Provide the [x, y] coordinate of the cell's center where the given text is located.  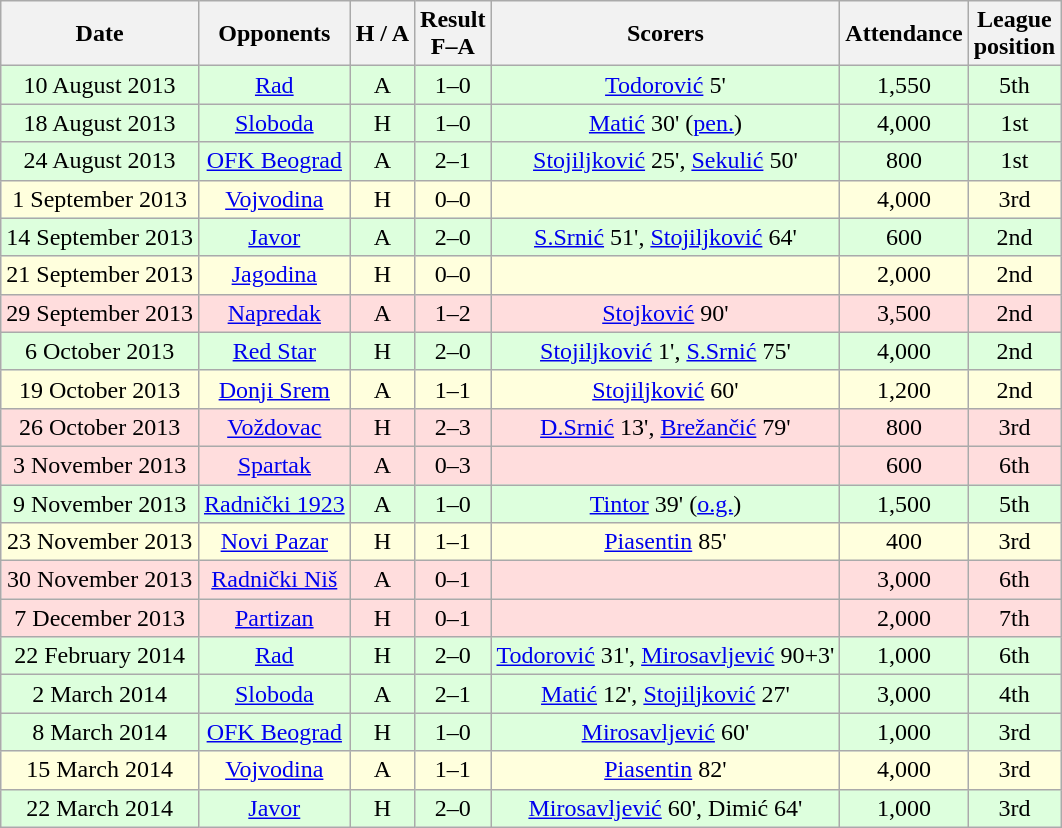
1,500 [904, 503]
Stojković 90' [666, 313]
D.Srnić 13', Brežančić 79' [666, 427]
Red Star [274, 351]
24 August 2013 [100, 161]
Matić 30' (pen.) [666, 123]
Napredak [274, 313]
3 November 2013 [100, 465]
7th [1014, 618]
Todorović 31', Mirosavljević 90+3' [666, 656]
19 October 2013 [100, 389]
1 September 2013 [100, 199]
Attendance [904, 34]
Voždovac [274, 427]
4th [1014, 694]
30 November 2013 [100, 580]
22 February 2014 [100, 656]
Leagueposition [1014, 34]
Jagodina [274, 275]
Mirosavljević 60' [666, 732]
23 November 2013 [100, 542]
Partizan [274, 618]
Opponents [274, 34]
6 October 2013 [100, 351]
7 December 2013 [100, 618]
2–3 [453, 427]
H / A [382, 34]
9 November 2013 [100, 503]
Stojiljković 1', S.Srnić 75' [666, 351]
Mirosavljević 60', Dimić 64' [666, 808]
10 August 2013 [100, 85]
1,200 [904, 389]
22 March 2014 [100, 808]
400 [904, 542]
29 September 2013 [100, 313]
Piasentin 85' [666, 542]
Stojiljković 25', Sekulić 50' [666, 161]
Date [100, 34]
Stojiljković 60' [666, 389]
Scorers [666, 34]
8 March 2014 [100, 732]
Radnički 1923 [274, 503]
26 October 2013 [100, 427]
Novi Pazar [274, 542]
2 March 2014 [100, 694]
Todorović 5' [666, 85]
3,500 [904, 313]
Donji Srem [274, 389]
S.Srnić 51', Stojiljković 64' [666, 237]
Spartak [274, 465]
Piasentin 82' [666, 770]
1–2 [453, 313]
21 September 2013 [100, 275]
Radnički Niš [274, 580]
ResultF–A [453, 34]
Tintor 39' (o.g.) [666, 503]
15 March 2014 [100, 770]
14 September 2013 [100, 237]
0–3 [453, 465]
1,550 [904, 85]
18 August 2013 [100, 123]
Matić 12', Stojiljković 27' [666, 694]
